Return the [X, Y] coordinate for the center point of the cell that contains the specified text.  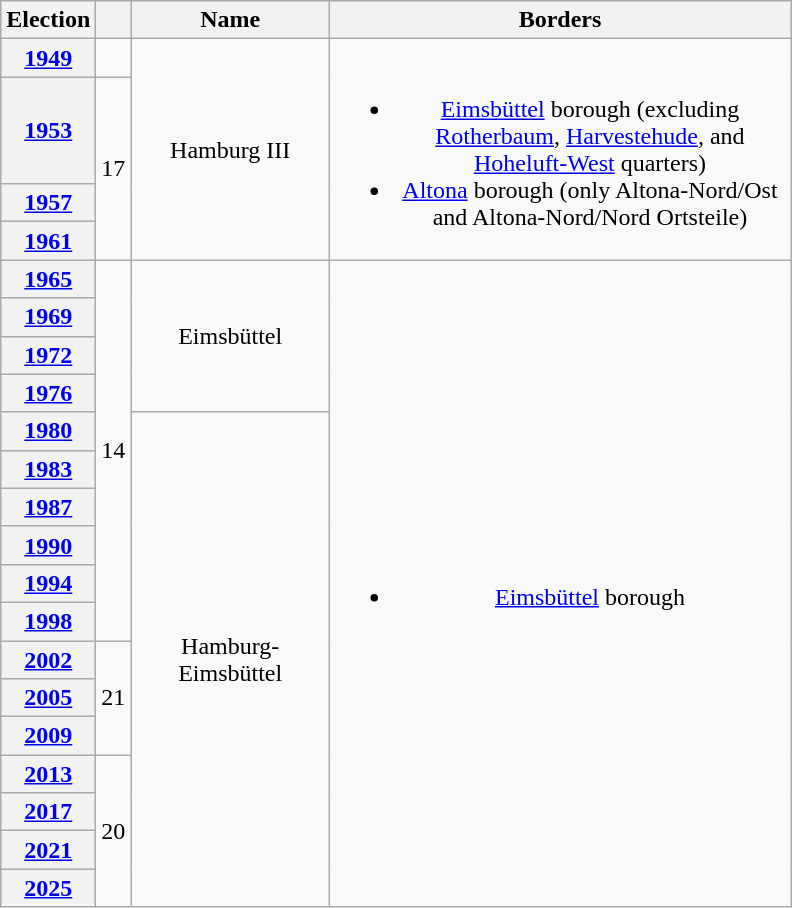
1957 [48, 203]
2017 [48, 812]
21 [114, 697]
17 [114, 168]
1976 [48, 393]
Eimsbüttel borough [560, 584]
1965 [48, 279]
1969 [48, 317]
Election [48, 20]
1949 [48, 58]
1972 [48, 355]
2021 [48, 850]
1980 [48, 431]
1994 [48, 583]
2005 [48, 698]
14 [114, 450]
1990 [48, 545]
2013 [48, 774]
Hamburg III [230, 150]
20 [114, 831]
Eimsbüttel [230, 336]
2002 [48, 659]
2025 [48, 888]
1961 [48, 241]
Name [230, 20]
1953 [48, 130]
Borders [560, 20]
2009 [48, 736]
1998 [48, 621]
1987 [48, 507]
1983 [48, 469]
Hamburg-Eimsbüttel [230, 660]
